Search for the cell housing the specified text and yield its (x, y) center coordinate. 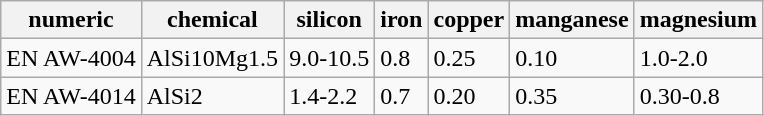
magnesium (698, 20)
EN AW-4004 (71, 58)
0.25 (469, 58)
AlSi10Mg1.5 (212, 58)
numeric (71, 20)
silicon (330, 20)
AlSi2 (212, 96)
1.4-2.2 (330, 96)
copper (469, 20)
manganese (572, 20)
0.30-0.8 (698, 96)
0.10 (572, 58)
0.35 (572, 96)
chemical (212, 20)
9.0-10.5 (330, 58)
iron (402, 20)
0.7 (402, 96)
EN AW-4014 (71, 96)
1.0-2.0 (698, 58)
0.20 (469, 96)
0.8 (402, 58)
